Find where the given text appears and provide that cell's center as (x, y) coordinate. 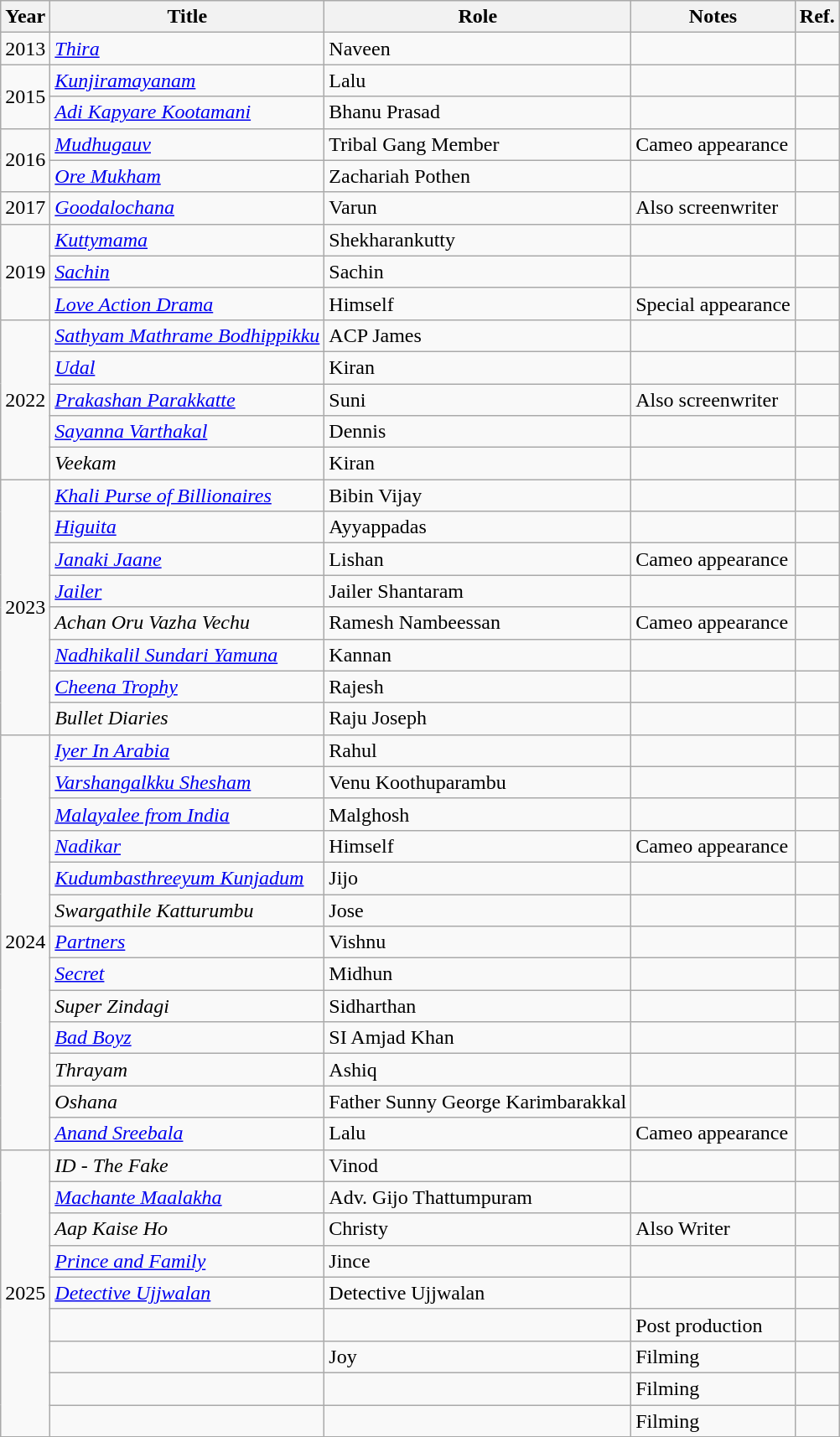
Raju Joseph (478, 718)
Varshangalkku Shesham (188, 782)
2016 (25, 160)
Sathyam Mathrame Bodhippikku (188, 335)
2025 (25, 1293)
Malayalee from India (188, 814)
Thrayam (188, 1070)
2023 (25, 607)
Secret (188, 974)
Cheena Trophy (188, 687)
Father Sunny George Karimbarakkal (478, 1102)
Swargathile Katturumbu (188, 910)
Ref. (817, 17)
Udal (188, 367)
Varun (478, 208)
Thira (188, 49)
2015 (25, 96)
Anand Sreebala (188, 1134)
Christy (478, 1229)
Achan Oru Vazha Vechu (188, 623)
Year (25, 17)
Jijo (478, 878)
Nadikar (188, 846)
Post production (713, 1325)
ID - The Fake (188, 1165)
Midhun (478, 974)
Shekharankutty (478, 240)
Ashiq (478, 1070)
SI Amjad Khan (478, 1038)
Notes (713, 17)
Kudumbasthreeyum Kunjadum (188, 878)
Zachariah Pothen (478, 176)
Oshana (188, 1102)
Vishnu (478, 942)
Partners (188, 942)
Jose (478, 910)
Mudhugauv (188, 144)
Ore Mukham (188, 176)
Kuttymama (188, 240)
2019 (25, 272)
Dennis (478, 432)
Bullet Diaries (188, 718)
Jailer (188, 591)
Prince and Family (188, 1261)
ACP James (478, 335)
Janaki Jaane (188, 559)
2022 (25, 399)
Iyer In Arabia (188, 750)
Ramesh Nambeessan (478, 623)
Bhanu Prasad (478, 112)
Higuita (188, 527)
Rajesh (478, 687)
Vinod (478, 1165)
2013 (25, 49)
Aap Kaise Ho (188, 1229)
Sayanna Varthakal (188, 432)
Kannan (478, 655)
Joy (478, 1357)
Nadhikalil Sundari Yamuna (188, 655)
Goodalochana (188, 208)
Naveen (478, 49)
Title (188, 17)
2017 (25, 208)
Adv. Gijo Thattumpuram (478, 1197)
Role (478, 17)
Also Writer (713, 1229)
Bibin Vijay (478, 495)
Venu Koothuparambu (478, 782)
Adi Kapyare Kootamani (188, 112)
Jailer Shantaram (478, 591)
Prakashan Parakkatte (188, 400)
Sidharthan (478, 1006)
Jince (478, 1261)
Special appearance (713, 303)
Rahul (478, 750)
Super Zindagi (188, 1006)
Bad Boyz (188, 1038)
Malghosh (478, 814)
Lishan (478, 559)
2024 (25, 942)
Suni (478, 400)
Machante Maalakha (188, 1197)
Tribal Gang Member (478, 144)
Veekam (188, 464)
Ayyappadas (478, 527)
Kunjiramayanam (188, 80)
Khali Purse of Billionaires (188, 495)
Love Action Drama (188, 303)
